Determine the (x, y) coordinate at the center of the cell enclosing the given text.  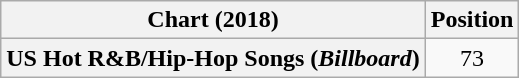
Position (472, 20)
Chart (2018) (213, 20)
73 (472, 58)
US Hot R&B/Hip-Hop Songs (Billboard) (213, 58)
